Find where the given text appears and provide that cell's center as (X, Y) coordinate. 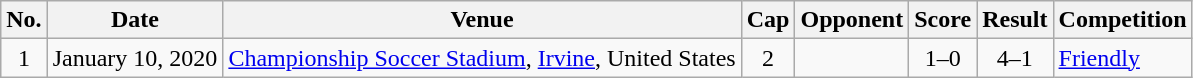
Venue (482, 20)
Championship Soccer Stadium, Irvine, United States (482, 58)
Friendly (1122, 58)
January 10, 2020 (135, 58)
Opponent (852, 20)
Score (943, 20)
Result (1015, 20)
2 (768, 58)
4–1 (1015, 58)
1–0 (943, 58)
1 (24, 58)
No. (24, 20)
Date (135, 20)
Competition (1122, 20)
Cap (768, 20)
